Scan for the cell matching the given text and deliver its (X, Y) coordinate at center. 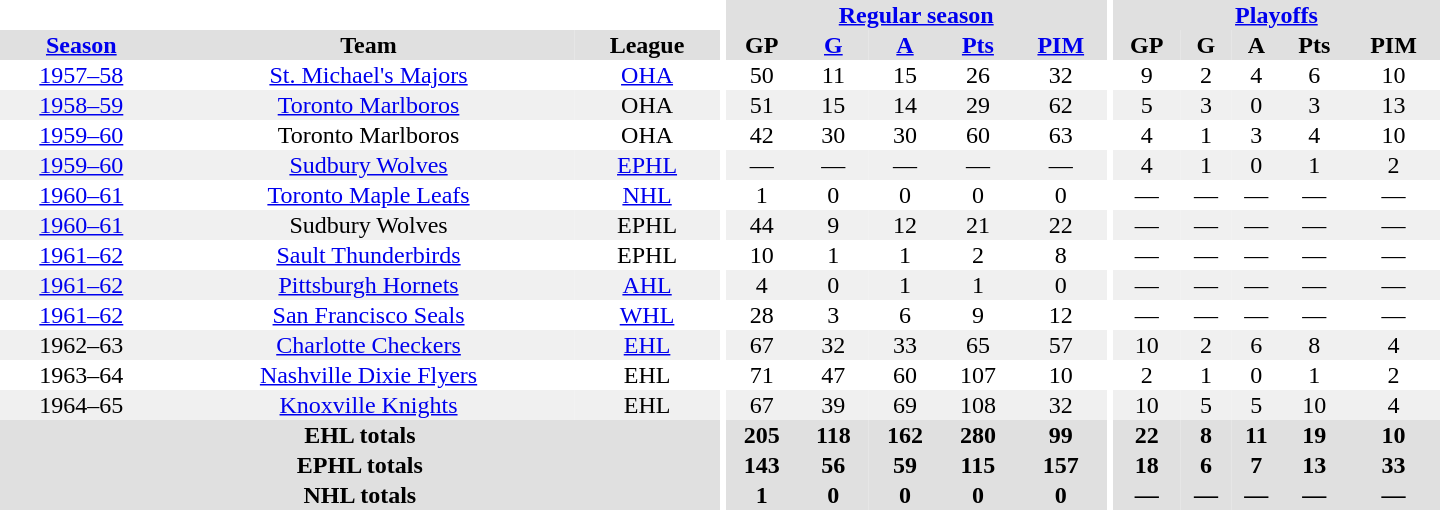
San Francisco Seals (369, 315)
1963–64 (82, 375)
7 (1256, 465)
18 (1147, 465)
44 (762, 225)
115 (978, 465)
29 (978, 105)
NHL (646, 195)
St. Michael's Majors (369, 75)
69 (906, 405)
1958–59 (82, 105)
Pittsburgh Hornets (369, 285)
71 (762, 375)
Regular season (916, 15)
99 (1060, 435)
118 (833, 435)
Knoxville Knights (369, 405)
26 (978, 75)
WHL (646, 315)
Sault Thunderbirds (369, 255)
Team (369, 45)
65 (978, 345)
Nashville Dixie Flyers (369, 375)
21 (978, 225)
EPHL totals (360, 465)
157 (1060, 465)
59 (906, 465)
Charlotte Checkers (369, 345)
57 (1060, 345)
AHL (646, 285)
19 (1314, 435)
League (646, 45)
EHL totals (360, 435)
56 (833, 465)
108 (978, 405)
63 (1060, 135)
NHL totals (360, 495)
280 (978, 435)
1962–63 (82, 345)
47 (833, 375)
28 (762, 315)
143 (762, 465)
107 (978, 375)
50 (762, 75)
1957–58 (82, 75)
205 (762, 435)
39 (833, 405)
14 (906, 105)
62 (1060, 105)
1964–65 (82, 405)
Season (82, 45)
Playoffs (1276, 15)
162 (906, 435)
42 (762, 135)
51 (762, 105)
Toronto Maple Leafs (369, 195)
